Output the [X, Y] coordinate of the center of the cell containing the given text.  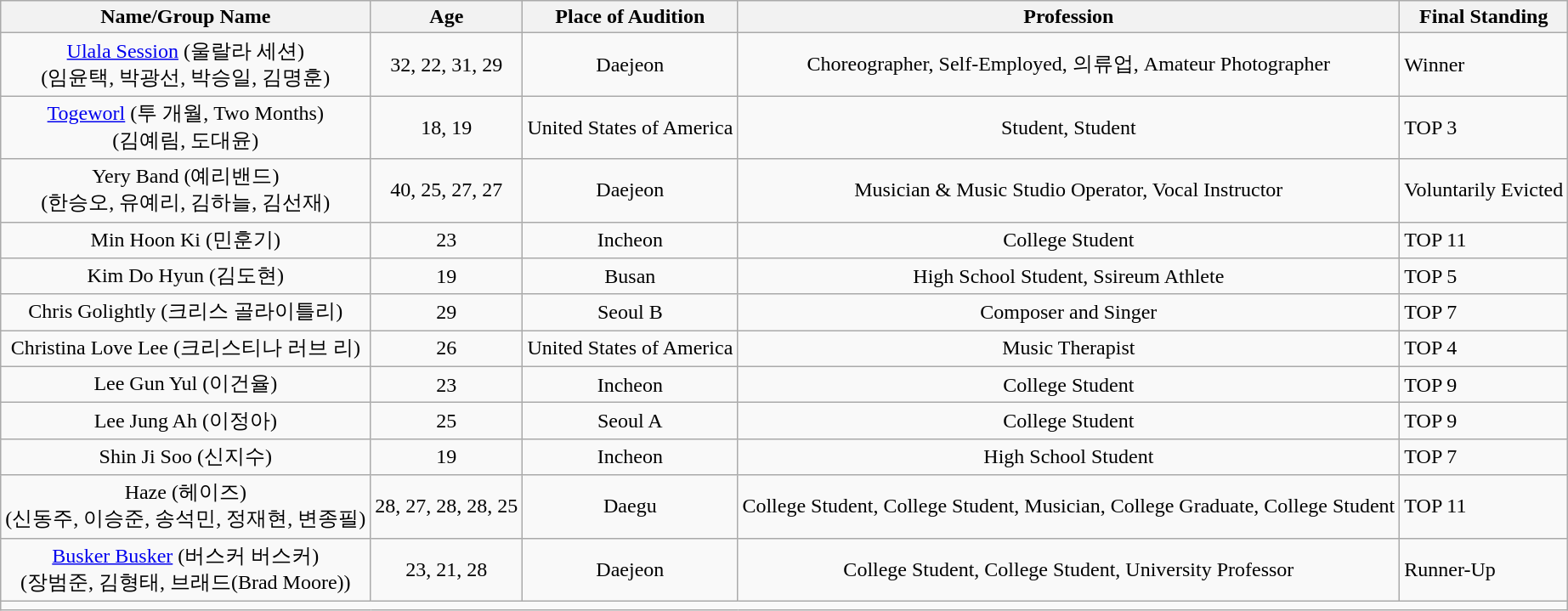
Profession [1069, 17]
Ulala Session (울랄라 세션)(임윤택, 박광선, 박승일, 김명훈) [185, 65]
TOP 3 [1484, 127]
25 [447, 421]
Final Standing [1484, 17]
Winner [1484, 65]
TOP 5 [1484, 277]
Shin Ji Soo (신지수) [185, 457]
Daegu [631, 506]
College Student, College Student, Musician, College Graduate, College Student [1069, 506]
Chris Golightly (크리스 골라이틀리) [185, 313]
Kim Do Hyun (김도현) [185, 277]
Lee Jung Ah (이정아) [185, 421]
Christina Love Lee (크리스티나 러브 리) [185, 348]
26 [447, 348]
23, 21, 28 [447, 569]
40, 25, 27, 27 [447, 190]
Min Hoon Ki (민훈기) [185, 240]
Choreographer, Self-Employed, 의류업, Amateur Photographer [1069, 65]
Voluntarily Evicted [1484, 190]
18, 19 [447, 127]
Busan [631, 277]
Place of Audition [631, 17]
28, 27, 28, 28, 25 [447, 506]
Seoul B [631, 313]
Musician & Music Studio Operator, Vocal Instructor [1069, 190]
Seoul A [631, 421]
High School Student [1069, 457]
College Student, College Student, University Professor [1069, 569]
High School Student, Ssireum Athlete [1069, 277]
Lee Gun Yul (이건율) [185, 384]
Age [447, 17]
TOP 4 [1484, 348]
Togeworl (투 개월, Two Months)(김예림, 도대윤) [185, 127]
Student, Student [1069, 127]
Yery Band (예리밴드)(한승오, 유예리, 김하늘, 김선재) [185, 190]
Haze (헤이즈)(신동주, 이승준, 송석민, 정재현, 변종필) [185, 506]
Music Therapist [1069, 348]
Runner-Up [1484, 569]
32, 22, 31, 29 [447, 65]
Name/Group Name [185, 17]
Busker Busker (버스커 버스커)(장범준, 김형태, 브래드(Brad Moore)) [185, 569]
29 [447, 313]
Composer and Singer [1069, 313]
